Determine the [x, y] coordinate at the center of the cell enclosing the given text.  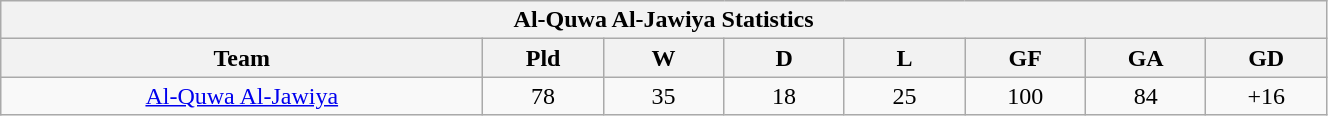
35 [664, 96]
GF [1026, 58]
L [904, 58]
GA [1146, 58]
100 [1026, 96]
Pld [544, 58]
GD [1266, 58]
Al-Quwa Al-Jawiya [242, 96]
78 [544, 96]
+16 [1266, 96]
25 [904, 96]
Al-Quwa Al-Jawiya Statistics [664, 20]
84 [1146, 96]
Team [242, 58]
18 [784, 96]
D [784, 58]
W [664, 58]
